Capture the cell that displays the provided text and extract its [X, Y] central coordinate. 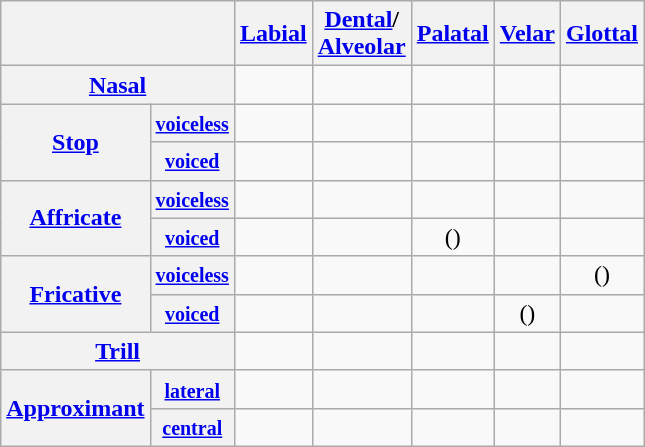
Fricative [76, 294]
Stop [76, 142]
Approximant [76, 408]
Dental/Alveolar [362, 34]
Affricate [76, 218]
Labial [273, 34]
central [192, 427]
lateral [192, 389]
Trill [118, 351]
Velar [527, 34]
Nasal [118, 85]
Glottal [602, 34]
Palatal [452, 34]
